Determine the (x, y) coordinate at the center of the cell enclosing the given text.  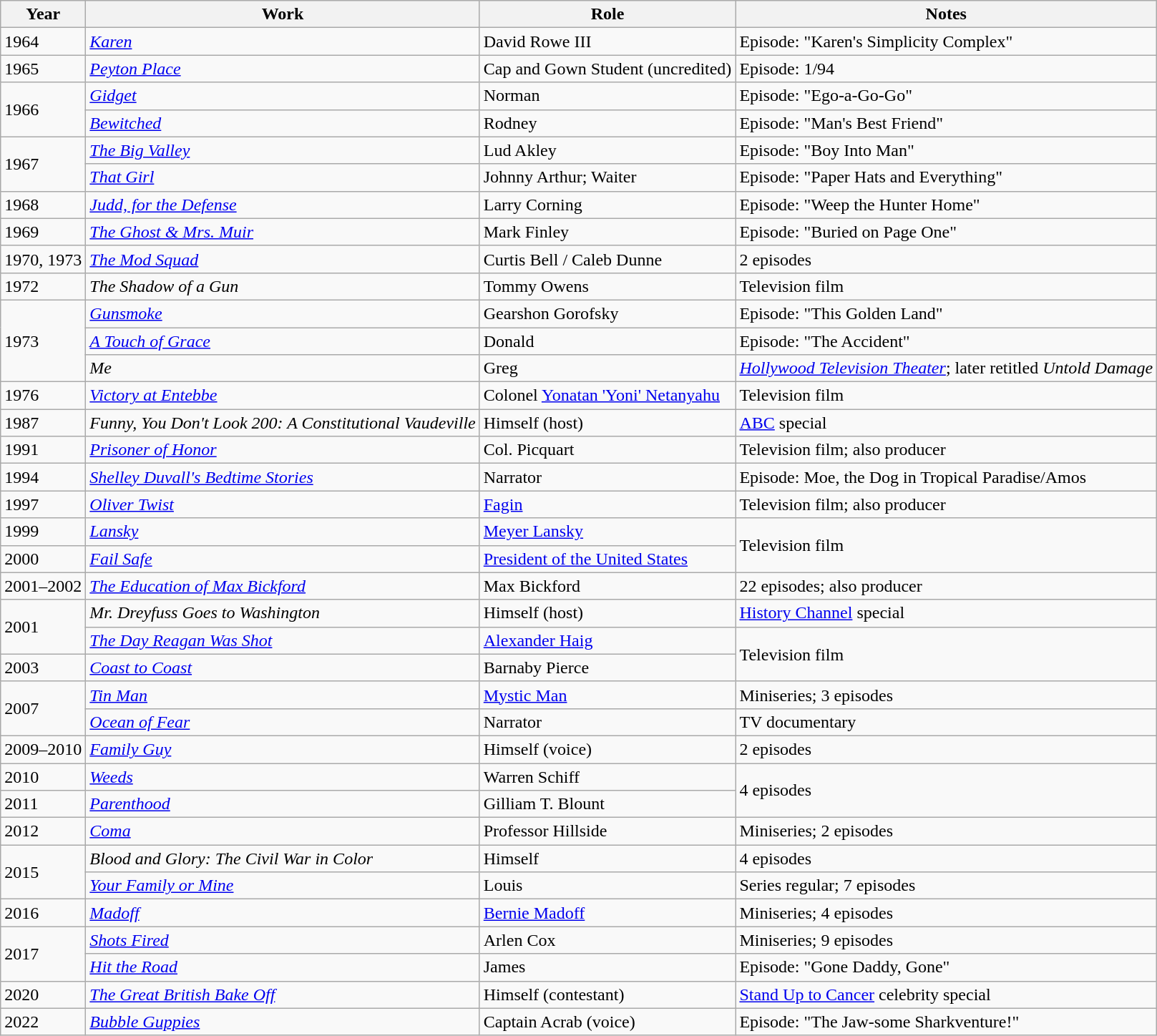
1997 (43, 504)
Ocean of Fear (283, 722)
Alexander Haig (607, 640)
Role (607, 14)
1976 (43, 396)
Coast to Coast (283, 668)
Prisoner of Honor (283, 450)
The Day Reagan Was Shot (283, 640)
2010 (43, 776)
Episode: "The Jaw-some Sharkventure!" (946, 1022)
Year (43, 14)
The Great British Bake Off (283, 995)
2017 (43, 954)
Madoff (283, 913)
Louis (607, 886)
Barnaby Pierce (607, 668)
Greg (607, 368)
2016 (43, 913)
Hit the Road (283, 967)
Gearshon Gorofsky (607, 313)
Gidget (283, 96)
Work (283, 14)
Hollywood Television Theater; later retitled Untold Damage (946, 368)
Tommy Owens (607, 286)
Larry Corning (607, 205)
Miniseries; 2 episodes (946, 831)
Norman (607, 96)
Himself (voice) (607, 749)
Your Family or Mine (283, 886)
Mr. Dreyfuss Goes to Washington (283, 613)
Gunsmoke (283, 313)
2001 (43, 627)
ABC special (946, 423)
2000 (43, 559)
Karen (283, 41)
Miniseries; 3 episodes (946, 695)
2022 (43, 1022)
Weeds (283, 776)
David Rowe III (607, 41)
Mystic Man (607, 695)
Donald (607, 341)
Lud Akley (607, 150)
Episode: "Gone Daddy, Gone" (946, 967)
22 episodes; also producer (946, 586)
The Mod Squad (283, 259)
Himself (607, 859)
History Channel special (946, 613)
Parenthood (283, 804)
Victory at Entebbe (283, 396)
Notes (946, 14)
Col. Picquart (607, 450)
Oliver Twist (283, 504)
Arlen Cox (607, 940)
TV documentary (946, 722)
1964 (43, 41)
1972 (43, 286)
2001–2002 (43, 586)
Episode: Moe, the Dog in Tropical Paradise/Amos (946, 477)
Colonel Yonatan 'Yoni' Netanyahu (607, 396)
Bernie Madoff (607, 913)
1966 (43, 109)
Curtis Bell / Caleb Dunne (607, 259)
Lansky (283, 532)
The Shadow of a Gun (283, 286)
Fagin (607, 504)
1987 (43, 423)
2011 (43, 804)
1967 (43, 164)
Series regular; 7 episodes (946, 886)
1973 (43, 341)
2015 (43, 872)
Episode: "Ego-a-Go-Go" (946, 96)
Episode: "Weep the Hunter Home" (946, 205)
The Ghost & Mrs. Muir (283, 232)
Me (283, 368)
That Girl (283, 177)
James (607, 967)
Blood and Glory: The Civil War in Color (283, 859)
Johnny Arthur; Waiter (607, 177)
Stand Up to Cancer celebrity special (946, 995)
Himself (contestant) (607, 995)
Mark Finley (607, 232)
Miniseries; 4 episodes (946, 913)
Rodney (607, 123)
1968 (43, 205)
2012 (43, 831)
Episode: 1/94 (946, 69)
Meyer Lansky (607, 532)
Warren Schiff (607, 776)
Captain Acrab (voice) (607, 1022)
Fail Safe (283, 559)
1994 (43, 477)
Funny, You Don't Look 200: A Constitutional Vaudeville (283, 423)
Professor Hillside (607, 831)
Family Guy (283, 749)
1991 (43, 450)
Tin Man (283, 695)
Episode: "Buried on Page One" (946, 232)
Judd, for the Defense (283, 205)
1965 (43, 69)
Episode: "Karen's Simplicity Complex" (946, 41)
Max Bickford (607, 586)
2020 (43, 995)
The Education of Max Bickford (283, 586)
Episode: "Boy Into Man" (946, 150)
2007 (43, 708)
Peyton Place (283, 69)
1969 (43, 232)
Shelley Duvall's Bedtime Stories (283, 477)
Episode: "This Golden Land" (946, 313)
Episode: "The Accident" (946, 341)
Miniseries; 9 episodes (946, 940)
Cap and Gown Student (uncredited) (607, 69)
Bubble Guppies (283, 1022)
Shots Fired (283, 940)
Coma (283, 831)
President of the United States (607, 559)
1999 (43, 532)
A Touch of Grace (283, 341)
Bewitched (283, 123)
Gilliam T. Blount (607, 804)
1970, 1973 (43, 259)
The Big Valley (283, 150)
Episode: "Man's Best Friend" (946, 123)
2009–2010 (43, 749)
Episode: "Paper Hats and Everything" (946, 177)
2003 (43, 668)
